From the cell containing the given text, extract its center point as [X, Y] coordinate. 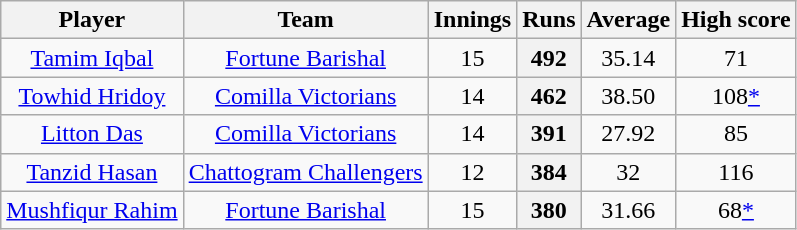
Tamim Iqbal [92, 58]
Mushfiqur Rahim [92, 210]
Litton Das [92, 134]
Chattogram Challengers [306, 172]
Towhid Hridoy [92, 96]
31.66 [628, 210]
116 [736, 172]
38.50 [628, 96]
12 [472, 172]
Player [92, 20]
391 [549, 134]
68* [736, 210]
Average [628, 20]
462 [549, 96]
35.14 [628, 58]
492 [549, 58]
32 [628, 172]
85 [736, 134]
Innings [472, 20]
High score [736, 20]
384 [549, 172]
380 [549, 210]
Runs [549, 20]
108* [736, 96]
71 [736, 58]
27.92 [628, 134]
Tanzid Hasan [92, 172]
Team [306, 20]
